Capture the cell that displays the provided text and extract its (x, y) central coordinate. 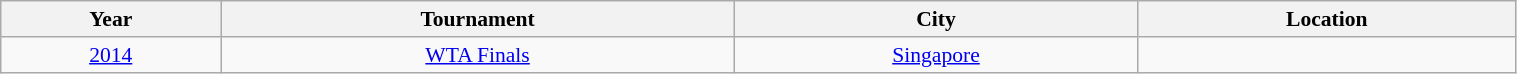
2014 (111, 55)
WTA Finals (478, 55)
City (936, 19)
Singapore (936, 55)
Tournament (478, 19)
Year (111, 19)
Location (1327, 19)
